From the cell containing the given text, extract its center point as (X, Y) coordinate. 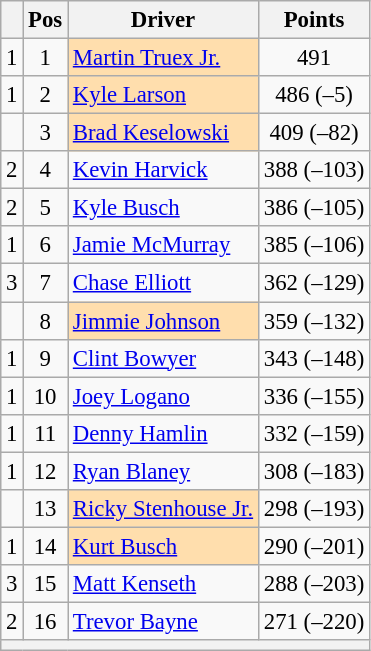
336 (–155) (314, 396)
486 (–5) (314, 95)
9 (46, 358)
Kevin Harvick (164, 170)
332 (–159) (314, 433)
298 (–193) (314, 509)
Denny Hamlin (164, 433)
6 (46, 245)
388 (–103) (314, 170)
Kyle Busch (164, 208)
385 (–106) (314, 245)
13 (46, 509)
362 (–129) (314, 283)
8 (46, 321)
359 (–132) (314, 321)
10 (46, 396)
Chase Elliott (164, 283)
Brad Keselowski (164, 133)
409 (–82) (314, 133)
4 (46, 170)
Martin Truex Jr. (164, 58)
Points (314, 20)
16 (46, 621)
7 (46, 283)
491 (314, 58)
Kyle Larson (164, 95)
11 (46, 433)
Matt Kenseth (164, 584)
Jimmie Johnson (164, 321)
271 (–220) (314, 621)
Ricky Stenhouse Jr. (164, 509)
15 (46, 584)
290 (–201) (314, 546)
Trevor Bayne (164, 621)
5 (46, 208)
Kurt Busch (164, 546)
Pos (46, 20)
Clint Bowyer (164, 358)
343 (–148) (314, 358)
12 (46, 471)
Joey Logano (164, 396)
Driver (164, 20)
14 (46, 546)
308 (–183) (314, 471)
Jamie McMurray (164, 245)
386 (–105) (314, 208)
Ryan Blaney (164, 471)
288 (–203) (314, 584)
